Pinpoint the cell where the given text exists, returning its [x, y] midpoint coordinate. 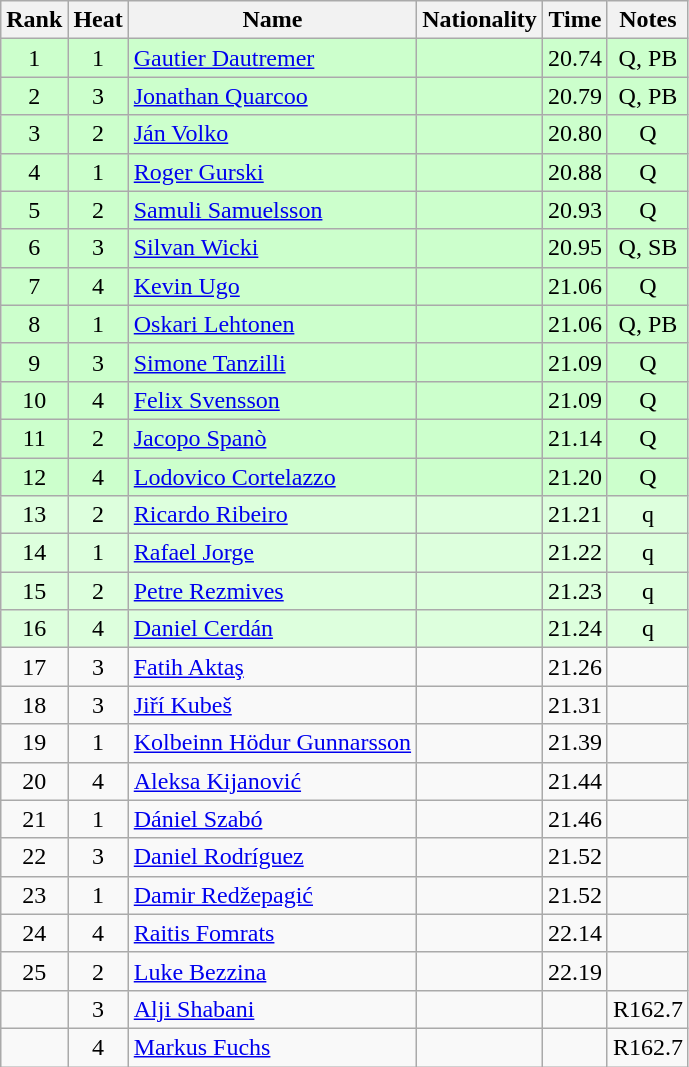
15 [34, 591]
18 [34, 705]
Raitis Fomrats [272, 933]
Time [574, 20]
Notes [648, 20]
Rafael Jorge [272, 553]
24 [34, 933]
21.44 [574, 781]
Petre Rezmives [272, 591]
17 [34, 667]
Dániel Szabó [272, 819]
22.14 [574, 933]
21.23 [574, 591]
Silvan Wicki [272, 248]
Oskari Lehtonen [272, 324]
Roger Gurski [272, 172]
Markus Fuchs [272, 1047]
21.39 [574, 743]
21.14 [574, 438]
Heat [98, 20]
Aleksa Kijanović [272, 781]
23 [34, 895]
21.21 [574, 515]
Gautier Dautremer [272, 58]
20.95 [574, 248]
14 [34, 553]
Fatih Aktaş [272, 667]
19 [34, 743]
6 [34, 248]
21.22 [574, 553]
20.79 [574, 96]
Alji Shabani [272, 1009]
21.24 [574, 629]
8 [34, 324]
Nationality [480, 20]
20.93 [574, 210]
Ján Volko [272, 134]
Luke Bezzina [272, 971]
Kolbeinn Hödur Gunnarsson [272, 743]
21.26 [574, 667]
Simone Tanzilli [272, 362]
13 [34, 515]
22.19 [574, 971]
21.46 [574, 819]
Felix Svensson [272, 400]
12 [34, 477]
Damir Redžepagić [272, 895]
Rank [34, 20]
10 [34, 400]
21.20 [574, 477]
9 [34, 362]
Q, SB [648, 248]
16 [34, 629]
Jacopo Spanò [272, 438]
20 [34, 781]
20.74 [574, 58]
Jiří Kubeš [272, 705]
20.80 [574, 134]
25 [34, 971]
Ricardo Ribeiro [272, 515]
22 [34, 857]
11 [34, 438]
Kevin Ugo [272, 286]
Jonathan Quarcoo [272, 96]
Daniel Cerdán [272, 629]
Lodovico Cortelazzo [272, 477]
Daniel Rodríguez [272, 857]
21.31 [574, 705]
5 [34, 210]
7 [34, 286]
Name [272, 20]
21 [34, 819]
Samuli Samuelsson [272, 210]
20.88 [574, 172]
